Find where the given text appears and provide that cell's center as [x, y] coordinate. 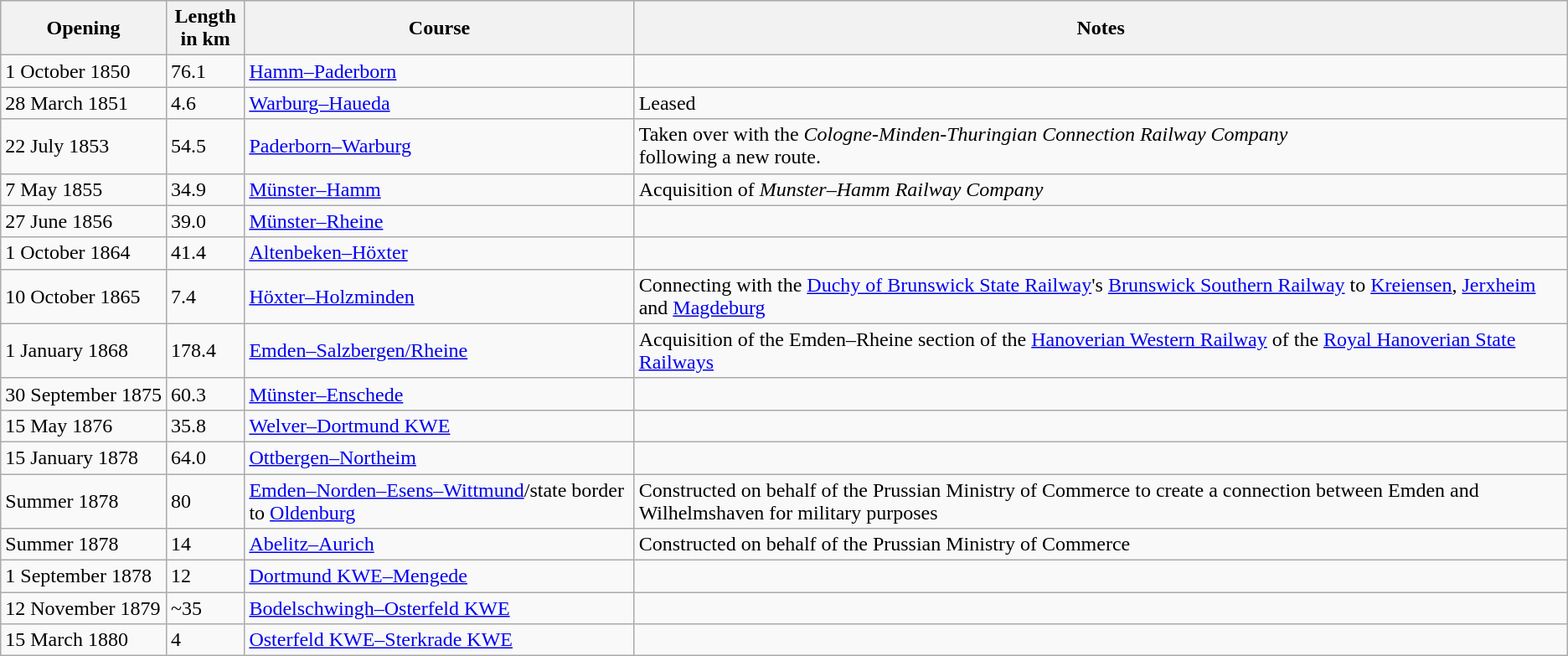
1 October 1850 [84, 71]
60.3 [204, 394]
Taken over with the Cologne-Minden-Thuringian Connection Railway Company following a new route. [1101, 146]
Münster–Hamm [439, 189]
4 [204, 640]
34.9 [204, 189]
Constructed on behalf of the Prussian Ministry of Commerce [1101, 545]
15 March 1880 [84, 640]
41.4 [204, 253]
Münster–Rheine [439, 221]
30 September 1875 [84, 394]
10 October 1865 [84, 297]
15 January 1878 [84, 457]
7.4 [204, 297]
Ottbergen–Northeim [439, 457]
64.0 [204, 457]
7 May 1855 [84, 189]
4.6 [204, 103]
178.4 [204, 350]
54.5 [204, 146]
1 October 1864 [84, 253]
Connecting with the Duchy of Brunswick State Railway's Brunswick Southern Railway to Kreiensen, Jerxheim and Magdeburg [1101, 297]
Welver–Dortmund KWE [439, 426]
Münster–Enschede [439, 394]
Hamm–Paderborn [439, 71]
Constructed on behalf of the Prussian Ministry of Commerce to create a connection between Emden and Wilhelmshaven for military purposes [1101, 501]
Dortmund KWE–Mengede [439, 576]
1 January 1868 [84, 350]
Acquisition of Munster–Hamm Railway Company [1101, 189]
12 [204, 576]
Acquisition of the Emden–Rheine section of the Hanoverian Western Railway of the Royal Hanoverian State Railways [1101, 350]
15 May 1876 [84, 426]
80 [204, 501]
Höxter–Holzminden [439, 297]
Altenbeken–Höxter [439, 253]
Emden–Salzbergen/Rheine [439, 350]
Paderborn–Warburg [439, 146]
28 March 1851 [84, 103]
76.1 [204, 71]
12 November 1879 [84, 608]
27 June 1856 [84, 221]
Bodelschwingh–Osterfeld KWE [439, 608]
Leased [1101, 103]
~35 [204, 608]
14 [204, 545]
Length in km [204, 28]
Emden–Norden–Esens–Wittmund/state border to Oldenburg [439, 501]
Course [439, 28]
22 July 1853 [84, 146]
1 September 1878 [84, 576]
Osterfeld KWE–Sterkrade KWE [439, 640]
35.8 [204, 426]
Opening [84, 28]
39.0 [204, 221]
Warburg–Haueda [439, 103]
Notes [1101, 28]
Abelitz–Aurich [439, 545]
